Output the [x, y] coordinate of the center of the cell containing the given text.  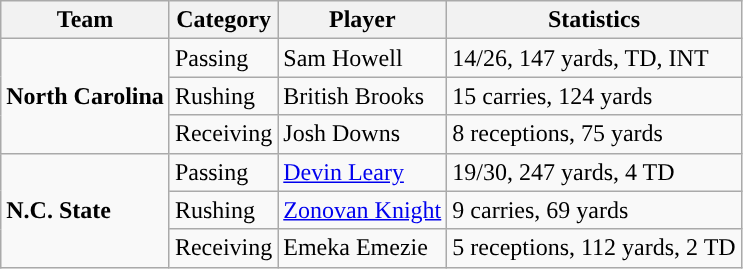
9 carries, 69 yards [594, 210]
Sam Howell [362, 58]
5 receptions, 112 yards, 2 TD [594, 248]
19/30, 247 yards, 4 TD [594, 172]
15 carries, 124 yards [594, 96]
Emeka Emezie [362, 248]
Devin Leary [362, 172]
Team [86, 20]
Josh Downs [362, 134]
Zonovan Knight [362, 210]
Player [362, 20]
British Brooks [362, 96]
Statistics [594, 20]
Category [223, 20]
N.C. State [86, 210]
14/26, 147 yards, TD, INT [594, 58]
North Carolina [86, 96]
8 receptions, 75 yards [594, 134]
